Pinpoint the cell where the given text exists, returning its (X, Y) midpoint coordinate. 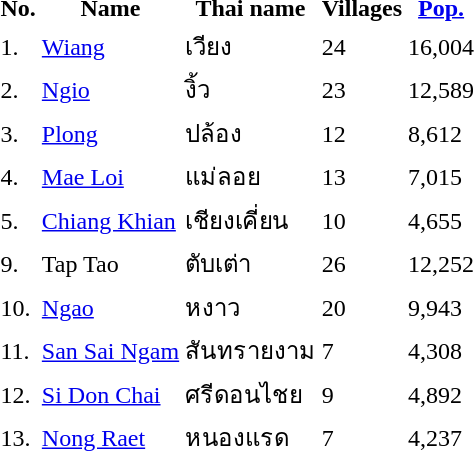
Mae Loi (110, 176)
สันทรายงาม (251, 350)
24 (362, 46)
7 (362, 350)
12 (362, 133)
ปล้อง (251, 133)
9 (362, 394)
แม่ลอย (251, 176)
Chiang Khian (110, 220)
Tap Tao (110, 264)
Plong (110, 133)
เวียง (251, 46)
San Sai Ngam (110, 350)
ตับเต่า (251, 264)
23 (362, 90)
เชียงเคี่ยน (251, 220)
20 (362, 307)
Wiang (110, 46)
Ngao (110, 307)
หงาว (251, 307)
Ngio (110, 90)
26 (362, 264)
10 (362, 220)
งิ้ว (251, 90)
ศรีดอนไชย (251, 394)
13 (362, 176)
Si Don Chai (110, 394)
